Detect which cell encompasses the target text, then output its (X, Y) center coordinate. 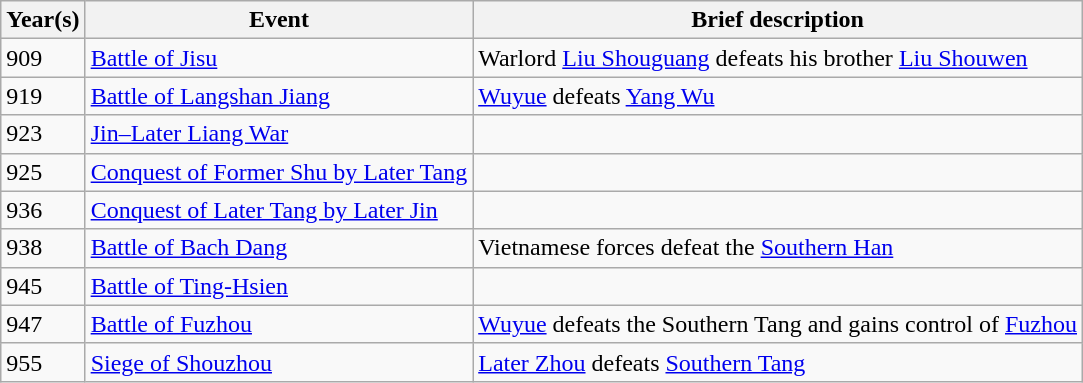
Battle of Bach Dang (279, 248)
Battle of Fuzhou (279, 324)
Event (279, 20)
947 (43, 324)
909 (43, 58)
Brief description (778, 20)
Battle of Ting-Hsien (279, 286)
Siege of Shouzhou (279, 362)
945 (43, 286)
Jin–Later Liang War (279, 134)
938 (43, 248)
936 (43, 210)
Warlord Liu Shouguang defeats his brother Liu Shouwen (778, 58)
919 (43, 96)
925 (43, 172)
923 (43, 134)
Battle of Langshan Jiang (279, 96)
Wuyue defeats the Southern Tang and gains control of Fuzhou (778, 324)
Year(s) (43, 20)
Battle of Jisu (279, 58)
Vietnamese forces defeat the Southern Han (778, 248)
Conquest of Later Tang by Later Jin (279, 210)
Wuyue defeats Yang Wu (778, 96)
955 (43, 362)
Later Zhou defeats Southern Tang (778, 362)
Conquest of Former Shu by Later Tang (279, 172)
